Pinpoint the cell where the given text exists, returning its (X, Y) midpoint coordinate. 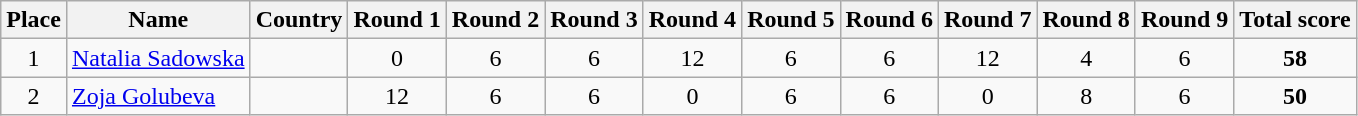
Country (299, 20)
1 (34, 58)
8 (1086, 96)
2 (34, 96)
Round 6 (889, 20)
Total score (1295, 20)
58 (1295, 58)
Natalia Sadowska (158, 58)
Round 4 (692, 20)
Zoja Golubeva (158, 96)
Name (158, 20)
Round 1 (397, 20)
Round 2 (495, 20)
Round 9 (1184, 20)
Round 8 (1086, 20)
Round 5 (791, 20)
Round 3 (594, 20)
Place (34, 20)
Round 7 (987, 20)
50 (1295, 96)
4 (1086, 58)
